Locate the cell with the specified text and output its (X, Y) center coordinate. 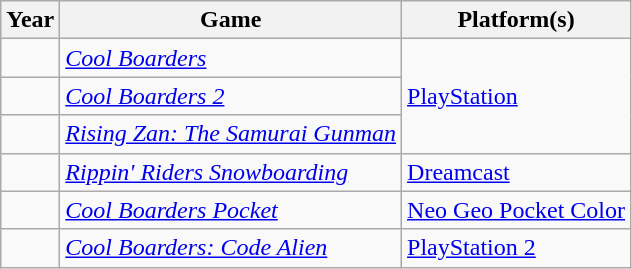
Dreamcast (516, 172)
PlayStation (516, 96)
Cool Boarders 2 (231, 96)
Cool Boarders: Code Alien (231, 248)
Rising Zan: The Samurai Gunman (231, 134)
Cool Boarders Pocket (231, 210)
Neo Geo Pocket Color (516, 210)
Game (231, 20)
Rippin' Riders Snowboarding (231, 172)
Cool Boarders (231, 58)
Platform(s) (516, 20)
PlayStation 2 (516, 248)
Year (30, 20)
